Find where the given text appears and provide that cell's center as [X, Y] coordinate. 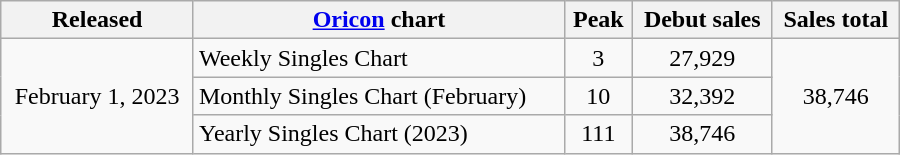
111 [598, 134]
February 1, 2023 [98, 96]
27,929 [702, 58]
3 [598, 58]
Released [98, 20]
Yearly Singles Chart (2023) [378, 134]
10 [598, 96]
Peak [598, 20]
Weekly Singles Chart [378, 58]
Debut sales [702, 20]
Sales total [836, 20]
Monthly Singles Chart (February) [378, 96]
Oricon chart [378, 20]
32,392 [702, 96]
